For the text-containing cell, return its midpoint in [X, Y] coordinate format. 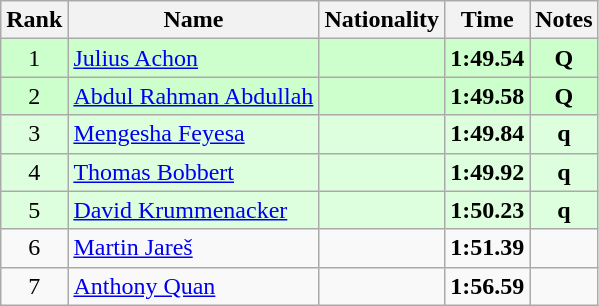
1:51.39 [488, 248]
Anthony Quan [194, 286]
1:49.54 [488, 58]
1 [34, 58]
7 [34, 286]
1:56.59 [488, 286]
3 [34, 134]
Name [194, 20]
Julius Achon [194, 58]
Martin Jareš [194, 248]
David Krummenacker [194, 210]
Abdul Rahman Abdullah [194, 96]
1:50.23 [488, 210]
Thomas Bobbert [194, 172]
Nationality [382, 20]
6 [34, 248]
Rank [34, 20]
1:49.84 [488, 134]
Notes [564, 20]
Mengesha Feyesa [194, 134]
5 [34, 210]
4 [34, 172]
1:49.92 [488, 172]
1:49.58 [488, 96]
Time [488, 20]
2 [34, 96]
